Detect which cell encompasses the target text, then output its [x, y] center coordinate. 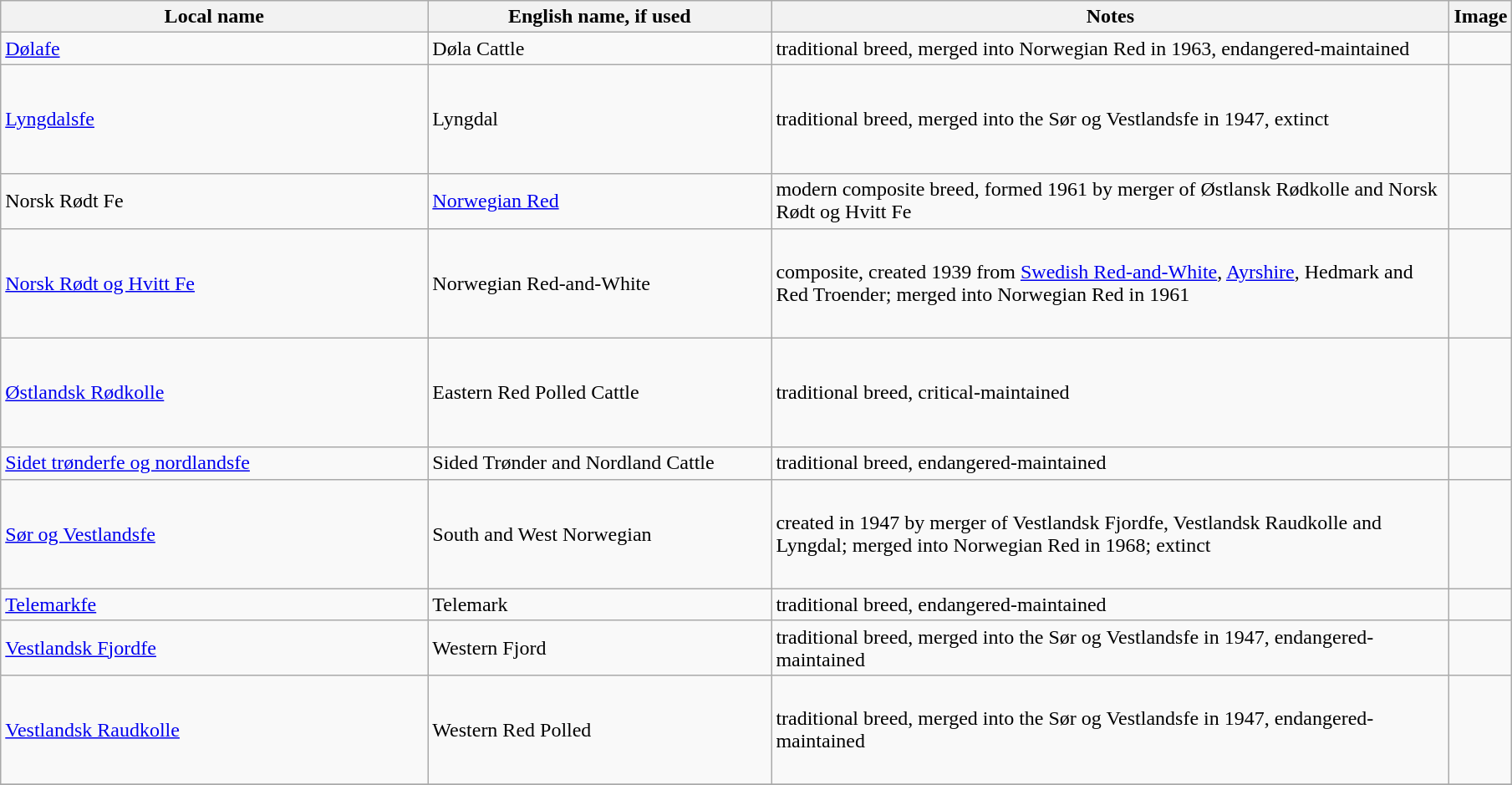
traditional breed, merged into the Sør og Vestlandsfe in 1947, extinct [1110, 119]
Østlandsk Rødkolle [214, 393]
modern composite breed, formed 1961 by merger of Østlansk Rødkolle and Norsk Rødt og Hvitt Fe [1110, 201]
Vestlandsk Fjordfe [214, 647]
composite, created 1939 from Swedish Red-and-White, Ayrshire, Hedmark and Red Troender; merged into Norwegian Red in 1961 [1110, 283]
Norwegian Red-and-White [600, 283]
Western Red Polled [600, 729]
English name, if used [600, 17]
Sided Trønder and Nordland Cattle [600, 463]
Western Fjord [600, 647]
Image [1481, 17]
South and West Norwegian [600, 533]
Local name [214, 17]
Telemark [600, 604]
Norsk Rødt Fe [214, 201]
Lyngdalsfe [214, 119]
Eastern Red Polled Cattle [600, 393]
Telemarkfe [214, 604]
Vestlandsk Raudkolle [214, 729]
Sidet trønderfe og nordlandsfe [214, 463]
Dølafe [214, 48]
Lyngdal [600, 119]
Døla Cattle [600, 48]
Norwegian Red [600, 201]
Sør og Vestlandsfe [214, 533]
Notes [1110, 17]
traditional breed, critical-maintained [1110, 393]
traditional breed, merged into Norwegian Red in 1963, endangered-maintained [1110, 48]
Norsk Rødt og Hvitt Fe [214, 283]
created in 1947 by merger of Vestlandsk Fjordfe, Vestlandsk Raudkolle and Lyngdal; merged into Norwegian Red in 1968; extinct [1110, 533]
